Return the [X, Y] coordinate for the center point of the cell that contains the specified text.  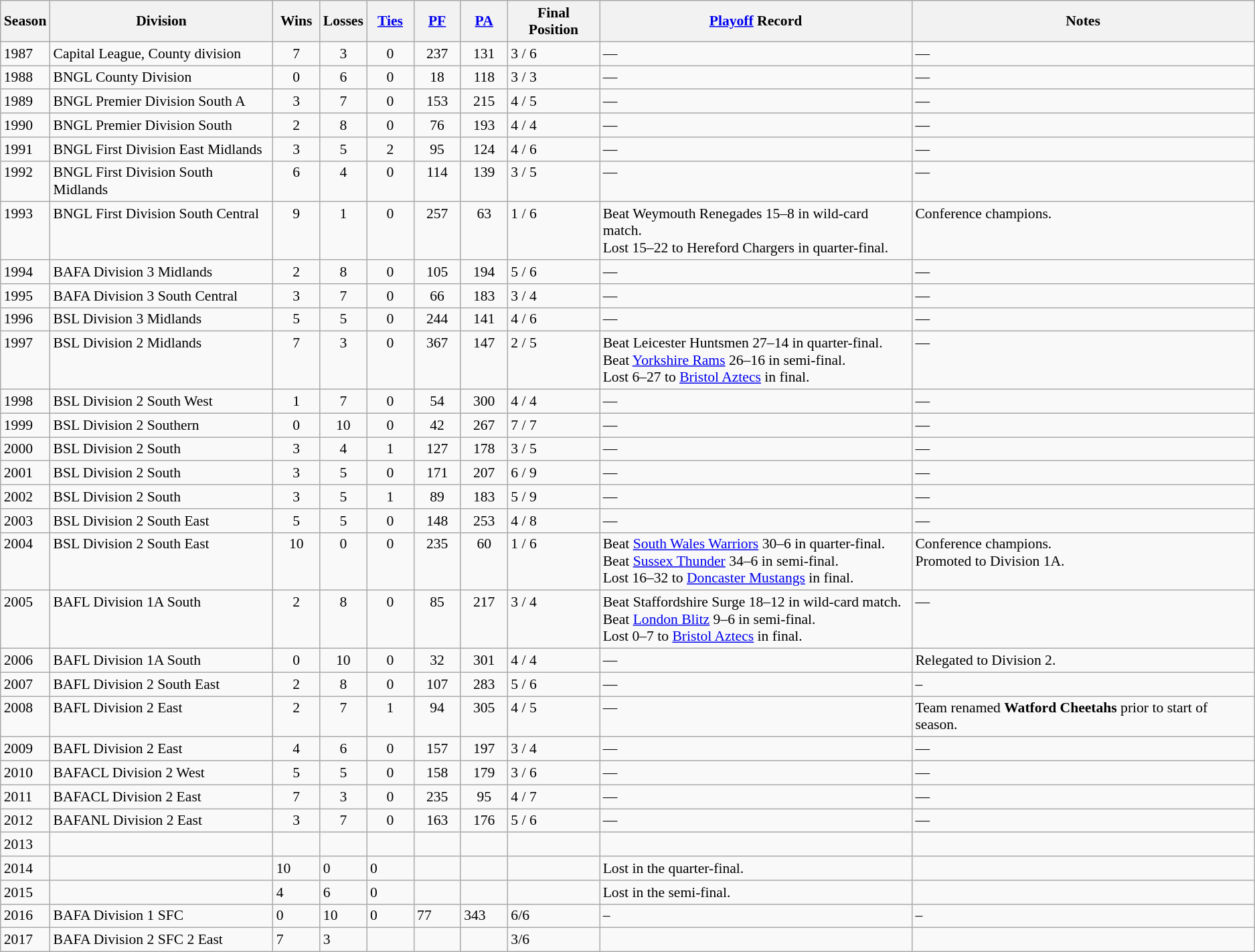
305 [484, 716]
1997 [25, 360]
4 / 8 [553, 521]
2014 [25, 868]
18 [437, 78]
Team renamed Watford Cheetahs prior to start of season. [1083, 716]
343 [484, 916]
2016 [25, 916]
2004 [25, 561]
1995 [25, 296]
139 [484, 181]
2 / 5 [553, 360]
BNGL First Division South Central [161, 232]
107 [437, 684]
Losses [343, 21]
2003 [25, 521]
BSL Division 2 South West [161, 402]
3 / 3 [553, 78]
PA [484, 21]
158 [437, 773]
BNGL County Division [161, 78]
179 [484, 773]
2015 [25, 892]
148 [437, 521]
105 [437, 272]
2008 [25, 716]
66 [437, 296]
215 [484, 102]
367 [437, 360]
5 / 9 [553, 497]
2010 [25, 773]
Lost in the semi-final. [756, 892]
2009 [25, 749]
Conference champions.Promoted to Division 1A. [1083, 561]
1999 [25, 425]
Ties [390, 21]
1990 [25, 125]
178 [484, 449]
BAFL Division 2 South East [161, 684]
BAFACL Division 2 West [161, 773]
283 [484, 684]
Beat Weymouth Renegades 15–8 in wild-card match.Lost 15–22 to Hereford Chargers in quarter-final. [756, 232]
63 [484, 232]
207 [484, 473]
Conference champions. [1083, 232]
157 [437, 749]
2006 [25, 661]
Beat Leicester Huntsmen 27–14 in quarter-final.Beat Yorkshire Rams 26–16 in semi-final.Lost 6–27 to Bristol Aztecs in final. [756, 360]
54 [437, 402]
2017 [25, 940]
193 [484, 125]
1989 [25, 102]
BSL Division 2 Midlands [161, 360]
114 [437, 181]
176 [484, 821]
Playoff Record [756, 21]
300 [484, 402]
BAFA Division 3 Midlands [161, 272]
42 [437, 425]
85 [437, 620]
124 [484, 149]
Final Position [553, 21]
BNGL First Division South Midlands [161, 181]
BSL Division 3 Midlands [161, 319]
237 [437, 54]
6/6 [553, 916]
2013 [25, 845]
2002 [25, 497]
267 [484, 425]
Notes [1083, 21]
Capital League, County division [161, 54]
77 [437, 916]
7 / 7 [553, 425]
BAFA Division 1 SFC [161, 916]
89 [437, 497]
BSL Division 2 Southern [161, 425]
2012 [25, 821]
153 [437, 102]
6 / 9 [553, 473]
3/6 [553, 940]
163 [437, 821]
253 [484, 521]
118 [484, 78]
BAFA Division 3 South Central [161, 296]
244 [437, 319]
94 [437, 716]
BAFA Division 2 SFC 2 East [161, 940]
2011 [25, 797]
BAFANL Division 2 East [161, 821]
217 [484, 620]
Season [25, 21]
171 [437, 473]
141 [484, 319]
194 [484, 272]
BNGL Premier Division South [161, 125]
147 [484, 360]
131 [484, 54]
32 [437, 661]
2005 [25, 620]
Beat South Wales Warriors 30–6 in quarter-final.Beat Sussex Thunder 34–6 in semi-final.Lost 16–32 to Doncaster Mustangs in final. [756, 561]
60 [484, 561]
4 / 7 [553, 797]
2007 [25, 684]
76 [437, 125]
Wins [297, 21]
BNGL Premier Division South A [161, 102]
257 [437, 232]
1992 [25, 181]
Division [161, 21]
2001 [25, 473]
Relegated to Division 2. [1083, 661]
1991 [25, 149]
BAFACL Division 2 East [161, 797]
1996 [25, 319]
9 [297, 232]
Beat Staffordshire Surge 18–12 in wild-card match.Beat London Blitz 9–6 in semi-final.Lost 0–7 to Bristol Aztecs in final. [756, 620]
1998 [25, 402]
Lost in the quarter-final. [756, 868]
BNGL First Division East Midlands [161, 149]
197 [484, 749]
1987 [25, 54]
1988 [25, 78]
1994 [25, 272]
301 [484, 661]
127 [437, 449]
PF [437, 21]
2000 [25, 449]
1993 [25, 232]
